Extract the (x, y) coordinate from the center of the cell holding the provided text.  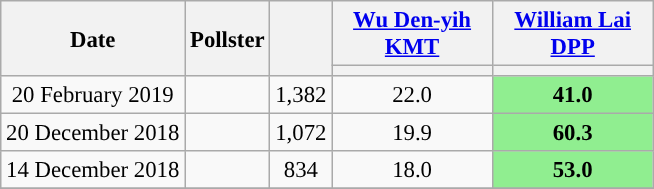
834 (301, 170)
18.0 (412, 170)
William LaiDPP (572, 34)
19.9 (412, 133)
20 February 2019 (93, 95)
1,072 (301, 133)
53.0 (572, 170)
60.3 (572, 133)
20 December 2018 (93, 133)
1,382 (301, 95)
Pollster (228, 38)
22.0 (412, 95)
14 December 2018 (93, 170)
Wu Den-yihKMT (412, 34)
41.0 (572, 95)
Date (93, 38)
